For the text-containing cell, return its midpoint in [X, Y] coordinate format. 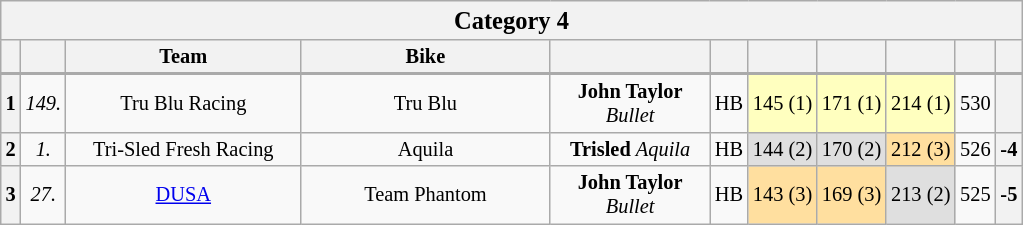
1. [44, 149]
525 [975, 195]
1 [11, 103]
DUSA [184, 195]
212 (3) [920, 149]
Aquila [426, 149]
526 [975, 149]
Tru Blu [426, 103]
Tri-Sled Fresh Racing [184, 149]
145 (1) [782, 103]
Trisled Aquila [630, 149]
170 (2) [852, 149]
3 [11, 195]
2 [11, 149]
171 (1) [852, 103]
Category 4 [512, 20]
Team [184, 57]
169 (3) [852, 195]
144 (2) [782, 149]
Bike [426, 57]
214 (1) [920, 103]
149. [44, 103]
213 (2) [920, 195]
-4 [1010, 149]
530 [975, 103]
-5 [1010, 195]
143 (3) [782, 195]
Tru Blu Racing [184, 103]
27. [44, 195]
Team Phantom [426, 195]
